Scan for the cell matching the given text and deliver its (x, y) coordinate at center. 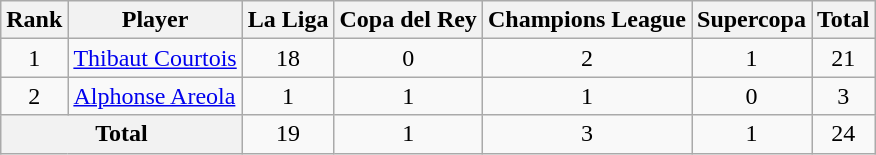
Thibaut Courtois (155, 58)
La Liga (288, 20)
Alphonse Areola (155, 96)
19 (288, 134)
21 (844, 58)
Champions League (586, 20)
24 (844, 134)
Rank (34, 20)
18 (288, 58)
Player (155, 20)
Supercopa (752, 20)
Copa del Rey (408, 20)
